Scan for the cell matching the given text and deliver its [X, Y] coordinate at center. 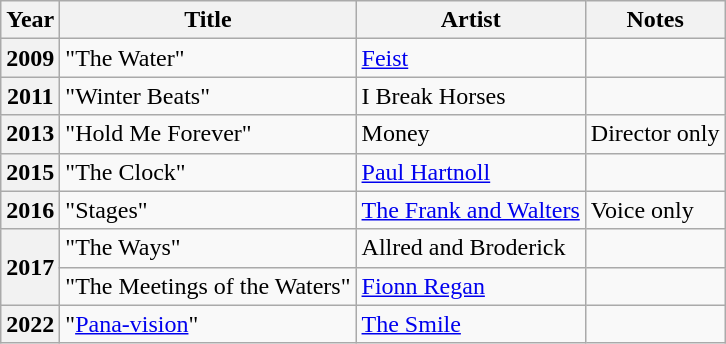
2016 [30, 210]
Allred and Broderick [470, 248]
Director only [655, 134]
"The Water" [208, 58]
Title [208, 20]
The Smile [470, 324]
"Pana-vision" [208, 324]
Year [30, 20]
I Break Horses [470, 96]
Feist [470, 58]
Fionn Regan [470, 286]
2013 [30, 134]
Notes [655, 20]
"The Clock" [208, 172]
2015 [30, 172]
Paul Hartnoll [470, 172]
2011 [30, 96]
2022 [30, 324]
"The Meetings of the Waters" [208, 286]
2017 [30, 267]
"Winter Beats" [208, 96]
Voice only [655, 210]
Money [470, 134]
Artist [470, 20]
"The Ways" [208, 248]
"Stages" [208, 210]
2009 [30, 58]
The Frank and Walters [470, 210]
"Hold Me Forever" [208, 134]
